Determine the (x, y) coordinate at the center of the cell enclosing the given text.  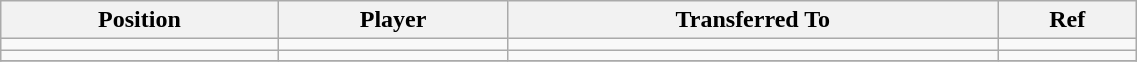
Transferred To (753, 20)
Position (140, 20)
Ref (1068, 20)
Player (393, 20)
